Pinpoint the cell where the given text exists, returning its [x, y] midpoint coordinate. 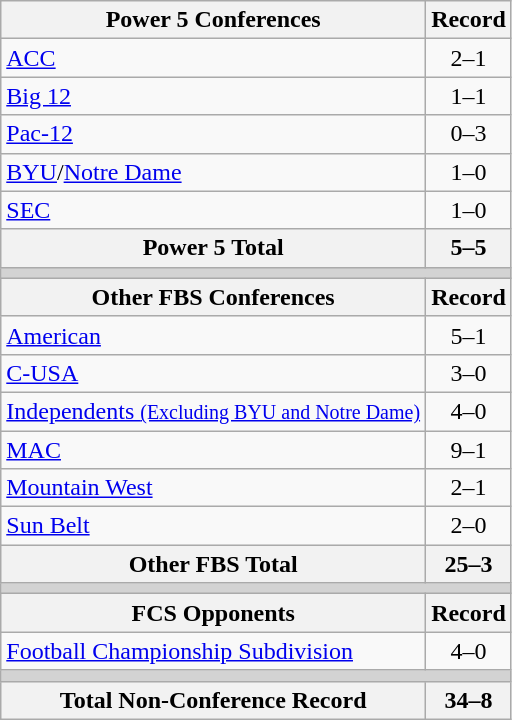
Sun Belt [214, 526]
Mountain West [214, 488]
9–1 [469, 449]
34–8 [469, 700]
SEC [214, 210]
MAC [214, 449]
1–1 [469, 96]
C-USA [214, 373]
Pac-12 [214, 134]
Independents (Excluding BYU and Notre Dame) [214, 411]
FCS Opponents [214, 613]
5–5 [469, 248]
Power 5 Total [214, 248]
Other FBS Total [214, 564]
Football Championship Subdivision [214, 651]
ACC [214, 58]
American [214, 335]
25–3 [469, 564]
Power 5 Conferences [214, 20]
Total Non-Conference Record [214, 700]
0–3 [469, 134]
3–0 [469, 373]
5–1 [469, 335]
BYU/Notre Dame [214, 172]
Other FBS Conferences [214, 297]
2–0 [469, 526]
Big 12 [214, 96]
